From the cell containing the given text, extract its center point as [x, y] coordinate. 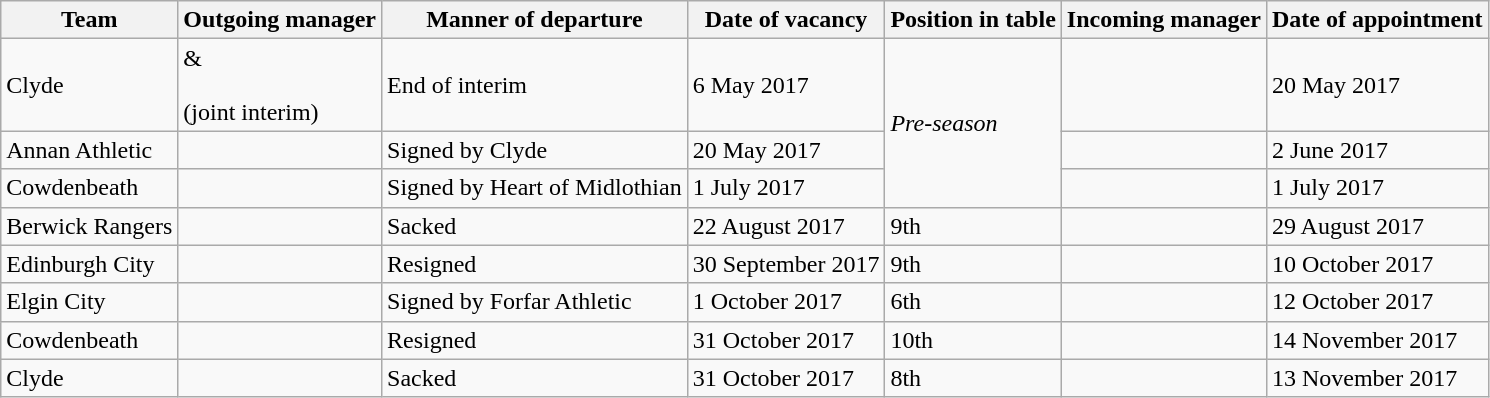
Position in table [973, 20]
13 November 2017 [1377, 378]
30 September 2017 [786, 264]
29 August 2017 [1377, 226]
22 August 2017 [786, 226]
2 June 2017 [1377, 150]
8th [973, 378]
Edinburgh City [90, 264]
6 May 2017 [786, 85]
10 October 2017 [1377, 264]
Incoming manager [1164, 20]
14 November 2017 [1377, 340]
& (joint interim) [280, 85]
Signed by Clyde [535, 150]
Date of vacancy [786, 20]
Outgoing manager [280, 20]
1 October 2017 [786, 302]
Signed by Heart of Midlothian [535, 188]
Signed by Forfar Athletic [535, 302]
10th [973, 340]
Annan Athletic [90, 150]
End of interim [535, 85]
Pre-season [973, 123]
Elgin City [90, 302]
Date of appointment [1377, 20]
6th [973, 302]
Manner of departure [535, 20]
Team [90, 20]
12 October 2017 [1377, 302]
Berwick Rangers [90, 226]
